Identify which cell holds the provided text, then report its [x, y] central coordinate. 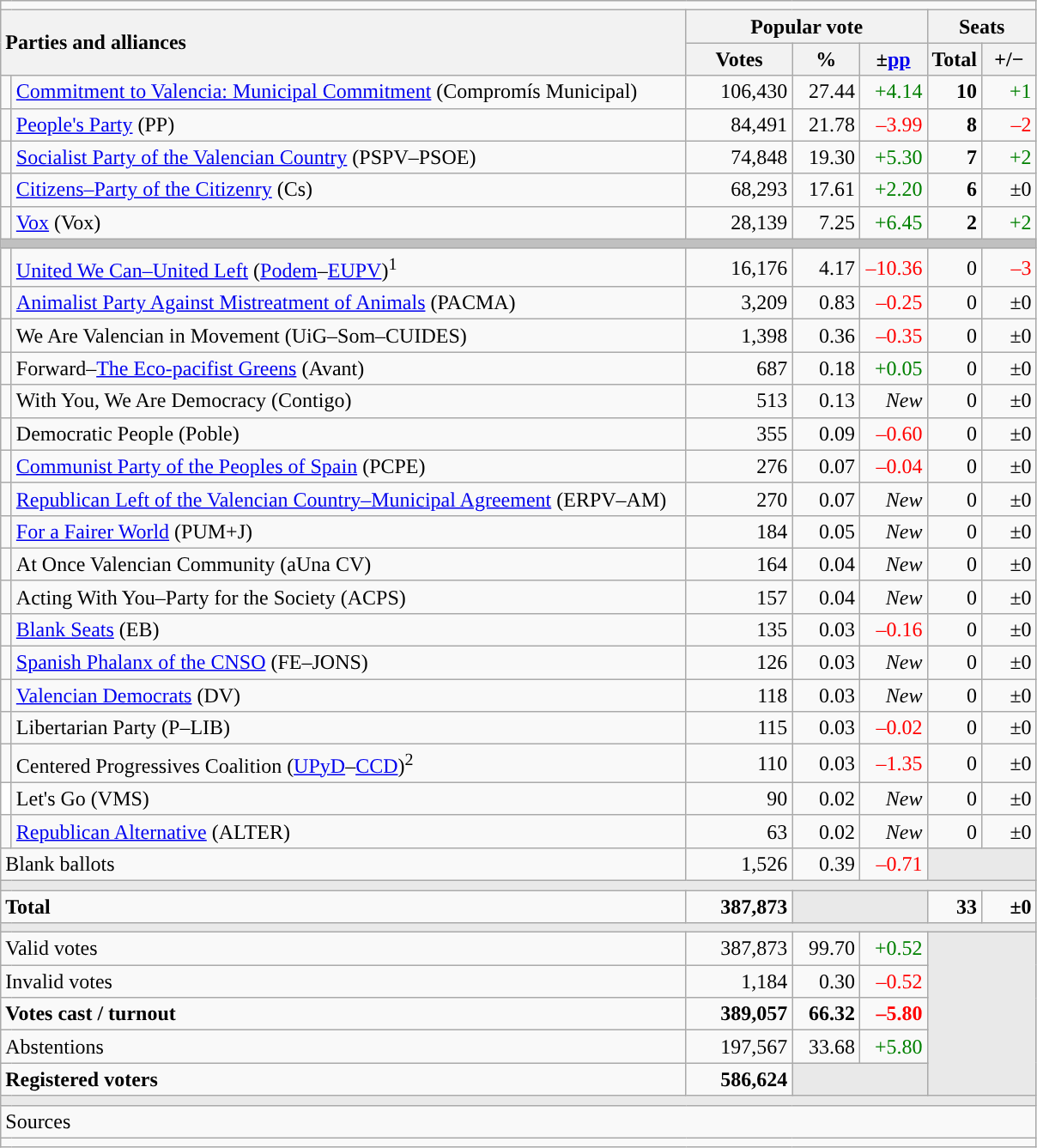
21.78 [826, 125]
+/− [1010, 59]
0.30 [826, 981]
389,057 [739, 1014]
28,139 [739, 222]
197,567 [739, 1047]
10 [955, 92]
Valid votes [343, 949]
Animalist Party Against Mistreatment of Animals (PACMA) [349, 303]
90 [739, 799]
135 [739, 629]
+0.52 [893, 949]
+5.80 [893, 1047]
For a Fairer World (PUM+J) [349, 531]
Invalid votes [343, 981]
+2.20 [893, 190]
Registered voters [343, 1079]
Democratic People (Poble) [349, 434]
0.83 [826, 303]
0.39 [826, 864]
At Once Valencian Community (aUna CV) [349, 564]
74,848 [739, 157]
+4.14 [893, 92]
63 [739, 831]
–0.16 [893, 629]
–0.25 [893, 303]
33.68 [826, 1047]
–1.35 [893, 764]
270 [739, 499]
Socialist Party of the Valencian Country (PSPV–PSOE) [349, 157]
0.09 [826, 434]
Sources [518, 1121]
–10.36 [893, 268]
687 [739, 368]
0.05 [826, 531]
–3 [1010, 268]
Forward–The Eco-pacifist Greens (Avant) [349, 368]
+6.45 [893, 222]
33 [955, 907]
Citizens–Party of the Citizenry (Cs) [349, 190]
–0.02 [893, 728]
6 [955, 190]
–0.60 [893, 434]
+5.30 [893, 157]
Valencian Democrats (DV) [349, 695]
106,430 [739, 92]
115 [739, 728]
19.30 [826, 157]
Parties and alliances [343, 43]
Let's Go (VMS) [349, 799]
1,526 [739, 864]
Republican Alternative (ALTER) [349, 831]
+1 [1010, 92]
157 [739, 597]
Blank ballots [343, 864]
–0.52 [893, 981]
586,624 [739, 1079]
118 [739, 695]
+0.05 [893, 368]
16,176 [739, 268]
Republican Left of the Valencian Country–Municipal Agreement (ERPV–AM) [349, 499]
513 [739, 401]
With You, We Are Democracy (Contigo) [349, 401]
7.25 [826, 222]
126 [739, 663]
355 [739, 434]
7 [955, 157]
110 [739, 764]
0.36 [826, 336]
Votes cast / turnout [343, 1014]
99.70 [826, 949]
Popular vote [807, 27]
Commitment to Valencia: Municipal Commitment (Compromís Municipal) [349, 92]
United We Can–United Left (Podem–EUPV)1 [349, 268]
–0.71 [893, 864]
276 [739, 466]
Votes [739, 59]
17.61 [826, 190]
Communist Party of the Peoples of Spain (PCPE) [349, 466]
1,398 [739, 336]
We Are Valencian in Movement (UiG–Som–CUIDES) [349, 336]
People's Party (PP) [349, 125]
Spanish Phalanx of the CNSO (FE–JONS) [349, 663]
0.18 [826, 368]
Vox (Vox) [349, 222]
Libertarian Party (P–LIB) [349, 728]
Abstentions [343, 1047]
–2 [1010, 125]
184 [739, 531]
±pp [893, 59]
4.17 [826, 268]
66.32 [826, 1014]
0.13 [826, 401]
2 [955, 222]
% [826, 59]
68,293 [739, 190]
1,184 [739, 981]
8 [955, 125]
Centered Progressives Coalition (UPyD–CCD)2 [349, 764]
164 [739, 564]
Acting With You–Party for the Society (ACPS) [349, 597]
27.44 [826, 92]
Blank Seats (EB) [349, 629]
3,209 [739, 303]
–0.04 [893, 466]
Seats [982, 27]
–0.35 [893, 336]
84,491 [739, 125]
–3.99 [893, 125]
–5.80 [893, 1014]
